From the cell containing the given text, extract its center point as [X, Y] coordinate. 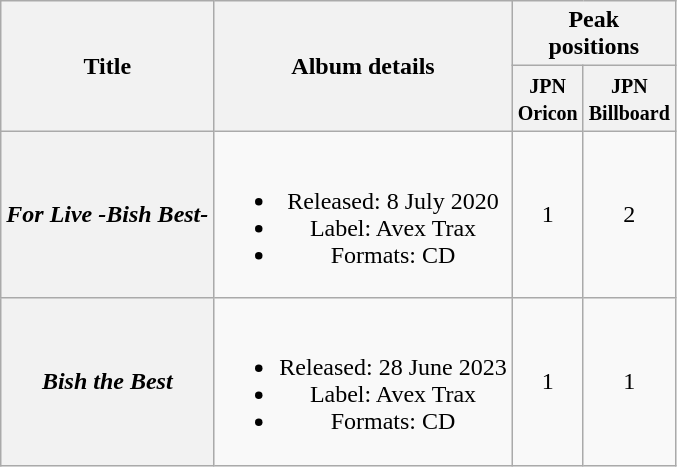
JPNBillboard [629, 98]
Title [108, 66]
Released: 8 July 2020Label: Avex TraxFormats: CD [363, 214]
2 [629, 214]
For Live -Bish Best- [108, 214]
Bish the Best [108, 382]
Released: 28 June 2023Label: Avex TraxFormats: CD [363, 382]
Album details [363, 66]
Peak positions [594, 34]
JPNOricon [548, 98]
